Return the [X, Y] coordinate for the center point of the cell that contains the specified text.  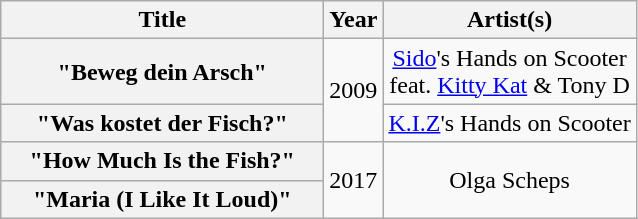
"Was kostet der Fisch?" [162, 123]
2009 [354, 90]
"Maria (I Like It Loud)" [162, 199]
Year [354, 20]
Sido's Hands on Scooter feat. Kitty Kat & Tony D [510, 72]
Olga Scheps [510, 180]
Title [162, 20]
2017 [354, 180]
K.I.Z's Hands on Scooter [510, 123]
"Beweg dein Arsch" [162, 72]
"How Much Is the Fish?" [162, 161]
Artist(s) [510, 20]
